Pinpoint the cell where the given text exists, returning its [x, y] midpoint coordinate. 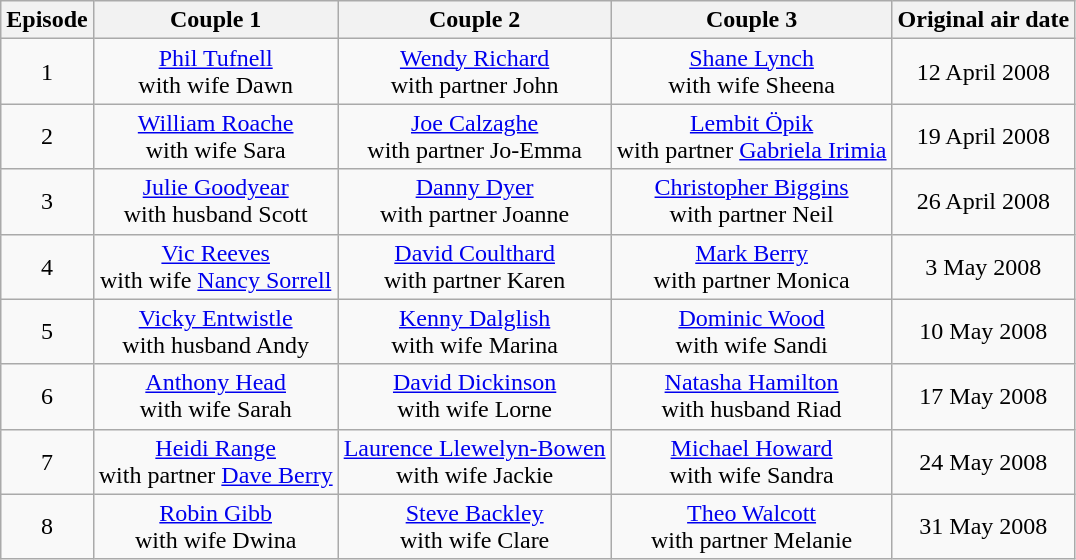
Christopher Bigginswith partner Neil [752, 202]
17 May 2008 [984, 396]
Vic Reeveswith wife Nancy Sorrell [216, 266]
Joe Calzaghewith partner Jo-Emma [474, 136]
Robin Gibbwith wife Dwina [216, 526]
Original air date [984, 20]
6 [47, 396]
8 [47, 526]
Natasha Hamiltonwith husband Riad [752, 396]
Mark Berrywith partner Monica [752, 266]
William Roachewith wife Sara [216, 136]
12 April 2008 [984, 72]
Michael Howardwith wife Sandra [752, 462]
19 April 2008 [984, 136]
Vicky Entwistlewith husband Andy [216, 332]
Couple 2 [474, 20]
7 [47, 462]
Danny Dyerwith partner Joanne [474, 202]
10 May 2008 [984, 332]
5 [47, 332]
Shane Lynchwith wife Sheena [752, 72]
Wendy Richardwith partner John [474, 72]
Julie Goodyearwith husband Scott [216, 202]
Theo Walcottwith partner Melanie [752, 526]
Laurence Llewelyn-Bowenwith wife Jackie [474, 462]
Dominic Woodwith wife Sandi [752, 332]
1 [47, 72]
Phil Tufnellwith wife Dawn [216, 72]
Anthony Headwith wife Sarah [216, 396]
24 May 2008 [984, 462]
3 May 2008 [984, 266]
Lembit Öpikwith partner Gabriela Irimia [752, 136]
David Coulthardwith partner Karen [474, 266]
3 [47, 202]
31 May 2008 [984, 526]
4 [47, 266]
2 [47, 136]
David Dickinsonwith wife Lorne [474, 396]
Heidi Rangewith partner Dave Berry [216, 462]
Kenny Dalglishwith wife Marina [474, 332]
Episode [47, 20]
Couple 1 [216, 20]
Steve Backleywith wife Clare [474, 526]
26 April 2008 [984, 202]
Couple 3 [752, 20]
